Scan for the cell matching the given text and deliver its (x, y) coordinate at center. 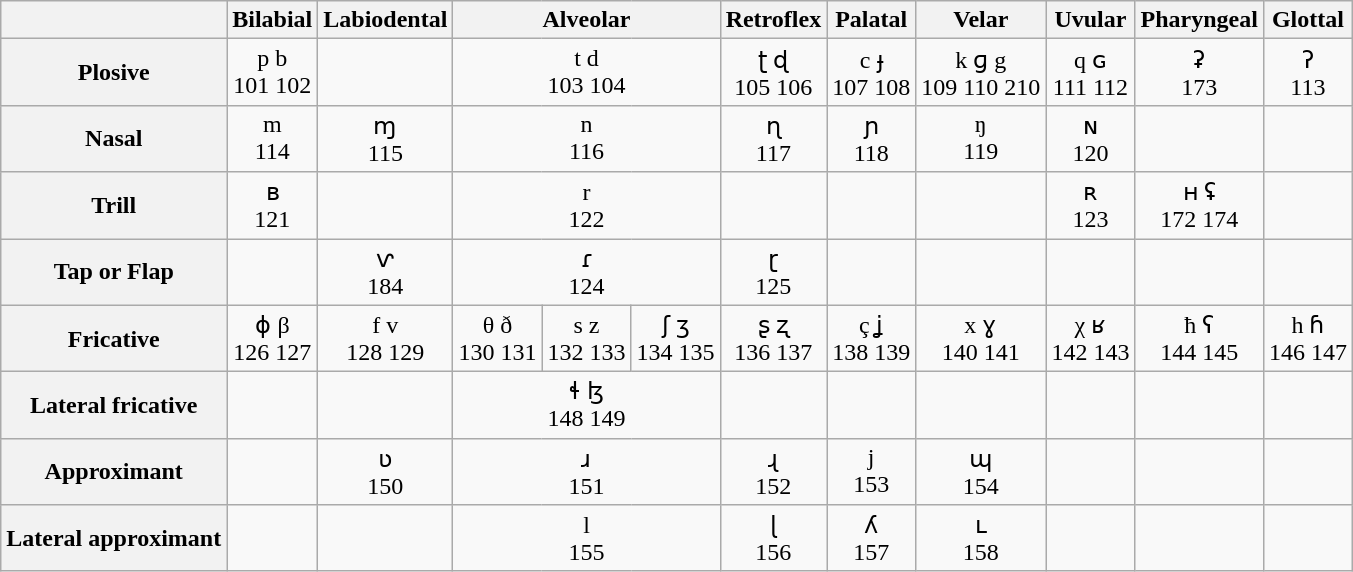
Nasal (114, 138)
ʃ ʒ 134 135 (676, 338)
ɾ 124 (586, 272)
r 122 (586, 206)
ɽ 125 (774, 272)
ɴ 120 (1090, 138)
Retroflex (774, 20)
ʂ ʐ 136 137 (774, 338)
Fricative (114, 338)
m 114 (272, 138)
Velar (981, 20)
ʎ 157 (872, 538)
Lateral approximant (114, 538)
ɳ 117 (774, 138)
ɰ 154 (981, 472)
Bilabial (272, 20)
ħ ʕ 144 145 (1199, 338)
t d 103 104 (586, 72)
Pharyngeal (1199, 20)
q ɢ 111 112 (1090, 72)
χ ʁ 142 143 (1090, 338)
k ɡ g 109 110 210 (981, 72)
ʙ 121 (272, 206)
l 155 (586, 538)
ɻ 152 (774, 472)
ʟ 158 (981, 538)
ʈ ɖ 105 106 (774, 72)
f v 128 129 (386, 338)
Approximant (114, 472)
Uvular (1090, 20)
Trill (114, 206)
ʋ 150 (386, 472)
ʡ 173 (1199, 72)
ʀ 123 (1090, 206)
c ɟ 107 108 (872, 72)
ɱ 115 (386, 138)
ɬ ɮ 148 149 (586, 406)
Plosive (114, 72)
θ ð 130 131 (498, 338)
n 116 (586, 138)
Lateral fricative (114, 406)
Alveolar (586, 20)
Palatal (872, 20)
ʔ 113 (1308, 72)
ɸ β 126 127 (272, 338)
ç ʝ 138 139 (872, 338)
ɭ 156 (774, 538)
j 153 (872, 472)
ɲ 118 (872, 138)
x ɣ 140 141 (981, 338)
s z 132 133 (586, 338)
Tap or Flap (114, 272)
ʜ ʢ 172 174 (1199, 206)
Glottal (1308, 20)
h ɦ 146 147 (1308, 338)
ⱱ 184 (386, 272)
p b 101 102 (272, 72)
ŋ 119 (981, 138)
ɹ 151 (586, 472)
Labiodental (386, 20)
